Locate the cell with the specified text and output its [x, y] center coordinate. 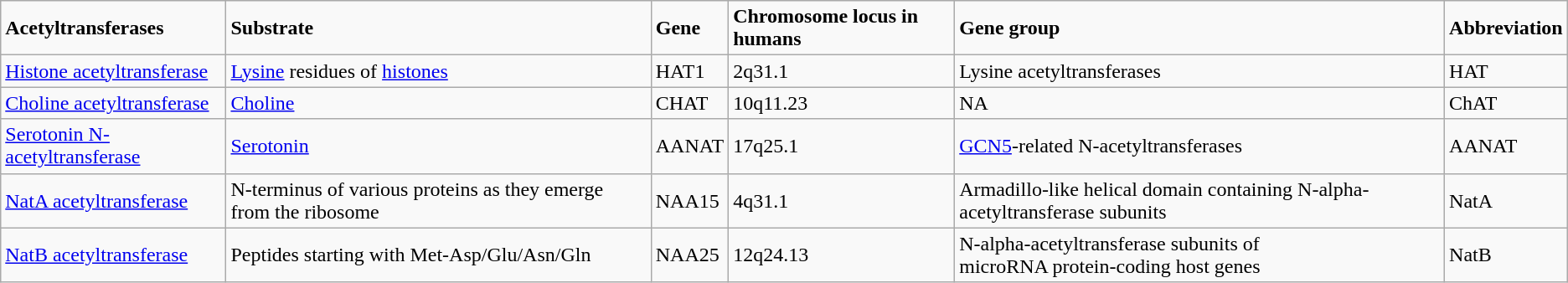
N-terminus of various proteins as they emerge from the ribosome [439, 201]
4q31.1 [842, 201]
NatB acetyltransferase [114, 255]
CHAT [689, 103]
Peptides starting with Met-Asp/Glu/Asn/Gln [439, 255]
10q11.23 [842, 103]
ChAT [1506, 103]
Serotonin [439, 146]
Lysine residues of histones [439, 71]
Abbreviation [1506, 28]
17q25.1 [842, 146]
HAT [1506, 71]
N-alpha-acetyltransferase subunits ofmicroRNA protein-coding host genes [1199, 255]
Serotonin N-acetyltransferase [114, 146]
Lysine acetyltransferases [1199, 71]
GCN5-related N-acetyltransferases [1199, 146]
Substrate [439, 28]
HAT1 [689, 71]
12q24.13 [842, 255]
Gene group [1199, 28]
Choline [439, 103]
2q31.1 [842, 71]
Chromosome locus in humans [842, 28]
Histone acetyltransferase [114, 71]
NAA25 [689, 255]
NatB [1506, 255]
Acetyltransferases [114, 28]
NA [1199, 103]
Gene [689, 28]
NAA15 [689, 201]
Choline acetyltransferase [114, 103]
NatA acetyltransferase [114, 201]
NatA [1506, 201]
Armadillo-like helical domain containing N-alpha-acetyltransferase subunits [1199, 201]
